Provide the (X, Y) coordinate of the cell's center where the given text is located.  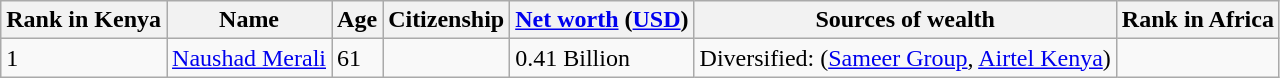
61 (358, 58)
1 (84, 58)
Citizenship (446, 20)
0.41 Billion (602, 58)
Naushad Merali (250, 58)
Sources of wealth (905, 20)
Rank in Kenya (84, 20)
Net worth (USD) (602, 20)
Diversified: (Sameer Group, Airtel Kenya) (905, 58)
Name (250, 20)
Age (358, 20)
Rank in Africa (1198, 20)
